Return the [x, y] coordinate for the center point of the cell that contains the specified text.  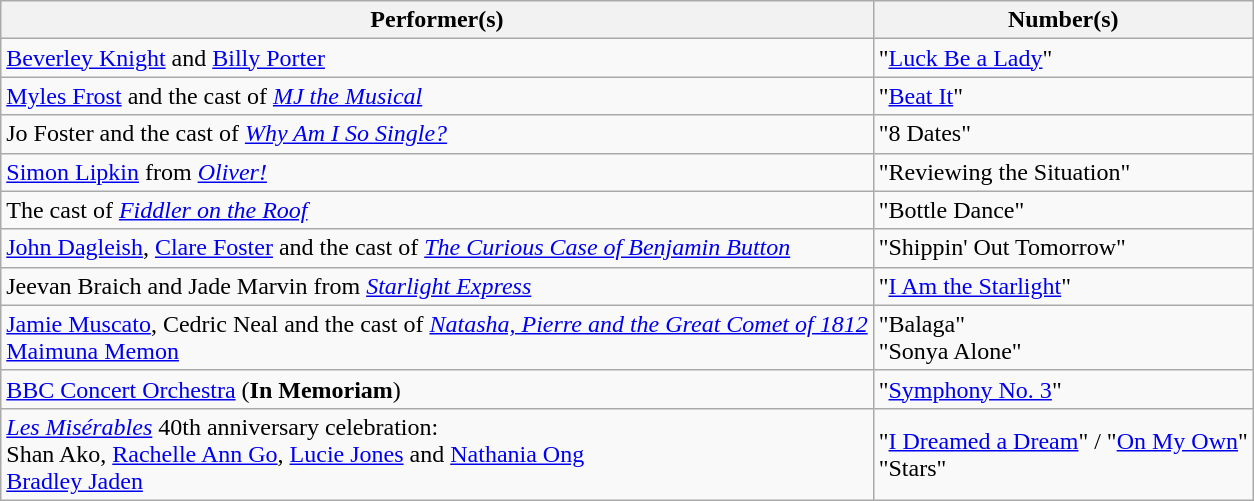
Number(s) [1063, 20]
"I Dreamed a Dream" / "On My Own""Stars" [1063, 454]
Les Misérables 40th anniversary celebration:Shan Ako, Rachelle Ann Go, Lucie Jones and Nathania OngBradley Jaden [437, 454]
Jeevan Braich and Jade Marvin from Starlight Express [437, 286]
Jamie Muscato, Cedric Neal and the cast of Natasha, Pierre and the Great Comet of 1812Maimuna Memon [437, 338]
Simon Lipkin from Oliver! [437, 172]
"Balaga""Sonya Alone" [1063, 338]
John Dagleish, Clare Foster and the cast of The Curious Case of Benjamin Button [437, 248]
"I Am the Starlight" [1063, 286]
"Luck Be a Lady" [1063, 58]
"Symphony No. 3" [1063, 389]
BBC Concert Orchestra (In Memoriam) [437, 389]
Myles Frost and the cast of MJ the Musical [437, 96]
"Beat It" [1063, 96]
Beverley Knight and Billy Porter [437, 58]
The cast of Fiddler on the Roof [437, 210]
"Shippin' Out Tomorrow" [1063, 248]
"8 Dates" [1063, 134]
Performer(s) [437, 20]
Jo Foster and the cast of Why Am I So Single? [437, 134]
"Reviewing the Situation" [1063, 172]
"Bottle Dance" [1063, 210]
